Detect which cell encompasses the target text, then output its [x, y] center coordinate. 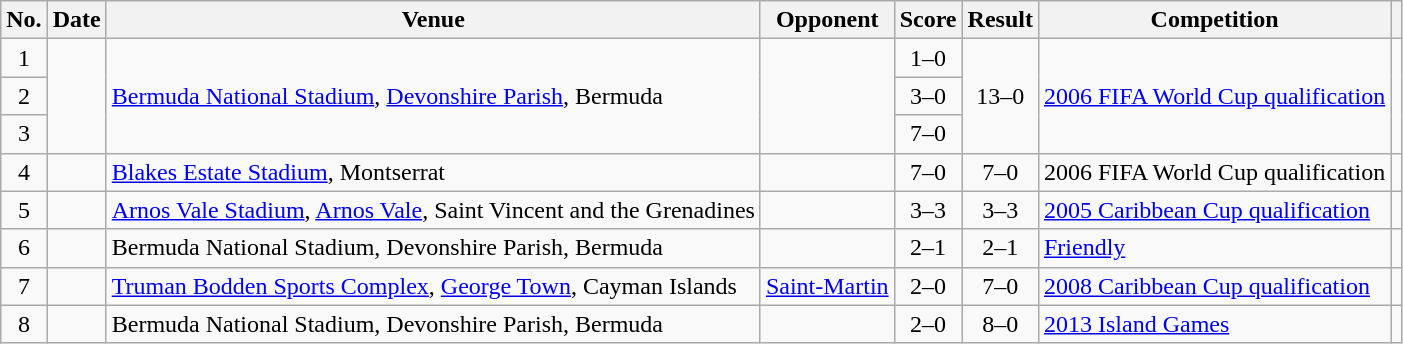
1–0 [928, 58]
8 [24, 324]
Date [76, 20]
Result [1000, 20]
Competition [1214, 20]
2005 Caribbean Cup qualification [1214, 210]
Arnos Vale Stadium, Arnos Vale, Saint Vincent and the Grenadines [433, 210]
Score [928, 20]
3 [24, 134]
2 [24, 96]
6 [24, 248]
Venue [433, 20]
2013 Island Games [1214, 324]
Opponent [827, 20]
5 [24, 210]
1 [24, 58]
Saint-Martin [827, 286]
7 [24, 286]
8–0 [1000, 324]
2008 Caribbean Cup qualification [1214, 286]
4 [24, 172]
Friendly [1214, 248]
Truman Bodden Sports Complex, George Town, Cayman Islands [433, 286]
13–0 [1000, 96]
No. [24, 20]
Blakes Estate Stadium, Montserrat [433, 172]
3–0 [928, 96]
